Determine the [X, Y] coordinate at the center of the cell enclosing the given text.  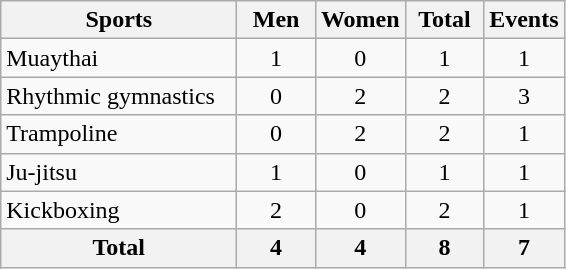
Trampoline [119, 134]
3 [524, 96]
Women [360, 20]
Men [276, 20]
Kickboxing [119, 210]
7 [524, 248]
Sports [119, 20]
Events [524, 20]
Rhythmic gymnastics [119, 96]
Muaythai [119, 58]
Ju-jitsu [119, 172]
8 [444, 248]
